Extract the [X, Y] coordinate from the center of the cell holding the provided text.  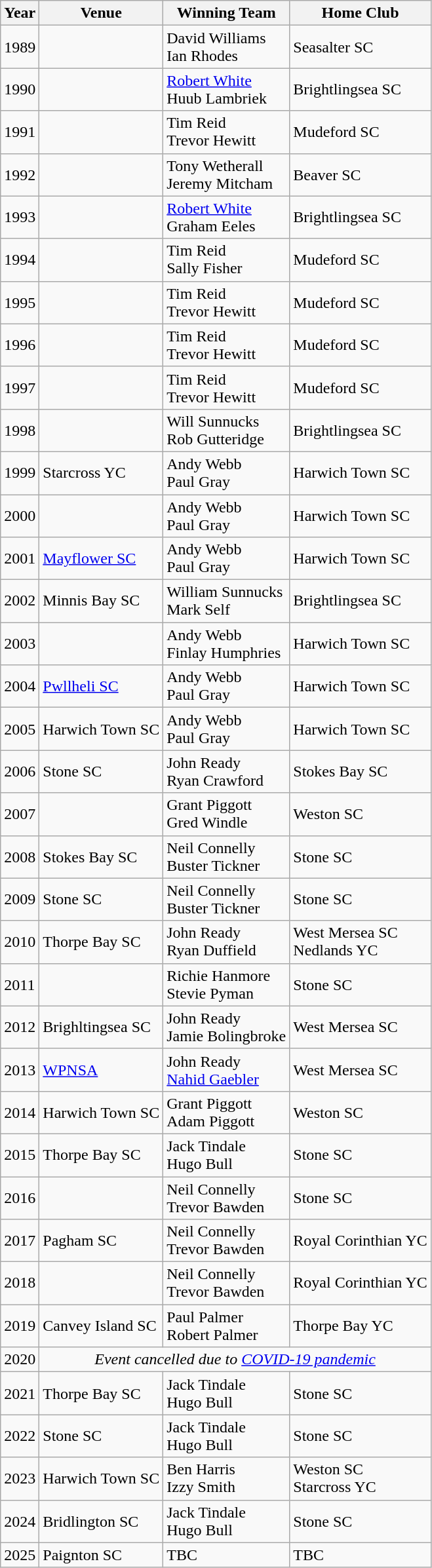
John Ready Ryan Crawford [227, 772]
William Sunnucks Mark Self [227, 602]
David Williams Ian Rhodes [227, 47]
Event cancelled due to COVID-19 pandemic [235, 1360]
2004 [20, 687]
2023 [20, 1478]
Venue [101, 13]
2015 [20, 1155]
Tim Reid Sally Fisher [227, 259]
2010 [20, 942]
Mayflower SC [101, 558]
2011 [20, 984]
1995 [20, 303]
1998 [20, 430]
Brighltingsea SC [101, 1027]
2012 [20, 1027]
1994 [20, 259]
Weston SC Starcross YC [361, 1478]
2022 [20, 1436]
Canvey Island SC [101, 1326]
Year [20, 13]
1990 [20, 89]
2013 [20, 1069]
1997 [20, 388]
Pagham SC [101, 1241]
1996 [20, 345]
2009 [20, 899]
John Ready Nahid Gaebler [227, 1069]
2014 [20, 1113]
2008 [20, 857]
Pwllheli SC [101, 687]
Seasalter SC [361, 47]
Ben Harris Izzy Smith [227, 1478]
1992 [20, 174]
Will Sunnucks Rob Gutteridge [227, 430]
Home Club [361, 13]
1993 [20, 218]
1989 [20, 47]
1999 [20, 473]
John Ready Jamie Bolingbroke [227, 1027]
John Ready Ryan Duffield [227, 942]
2005 [20, 729]
2016 [20, 1198]
Tony Wetherall Jeremy Mitcham [227, 174]
Paul Palmer Robert Palmer [227, 1326]
Richie Hanmore Stevie Pyman [227, 984]
2006 [20, 772]
Thorpe Bay YC [361, 1326]
2000 [20, 515]
2021 [20, 1393]
Starcross YC [101, 473]
2018 [20, 1283]
Grant Piggott Gred Windle [227, 814]
Paignton SC [101, 1555]
Grant Piggott Adam Piggott [227, 1113]
West Mersea SC Nedlands YC [361, 942]
Robert White Huub Lambriek [227, 89]
Andy Webb Finlay Humphries [227, 643]
2025 [20, 1555]
2017 [20, 1241]
1991 [20, 132]
Beaver SC [361, 174]
Minnis Bay SC [101, 602]
WPNSA [101, 1069]
2019 [20, 1326]
2007 [20, 814]
Robert White Graham Eeles [227, 218]
2003 [20, 643]
2002 [20, 602]
2001 [20, 558]
2020 [20, 1360]
Bridlington SC [101, 1521]
2024 [20, 1521]
Winning Team [227, 13]
